Scan for the cell matching the given text and deliver its (X, Y) coordinate at center. 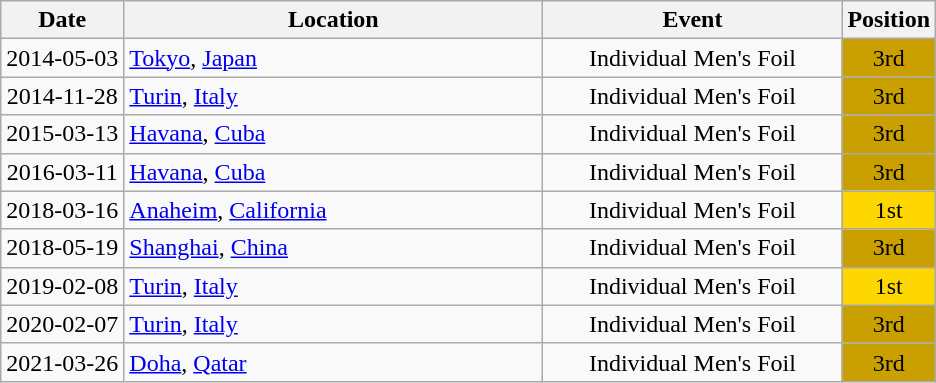
Location (334, 20)
Doha, Qatar (334, 362)
2015-03-13 (62, 134)
2019-02-08 (62, 286)
2014-05-03 (62, 58)
Event (692, 20)
2018-03-16 (62, 210)
Tokyo, Japan (334, 58)
2020-02-07 (62, 324)
Position (889, 20)
2021-03-26 (62, 362)
Anaheim, California (334, 210)
2018-05-19 (62, 248)
Date (62, 20)
Shanghai, China (334, 248)
2016-03-11 (62, 172)
2014-11-28 (62, 96)
